Locate the cell with the specified text and output its [x, y] center coordinate. 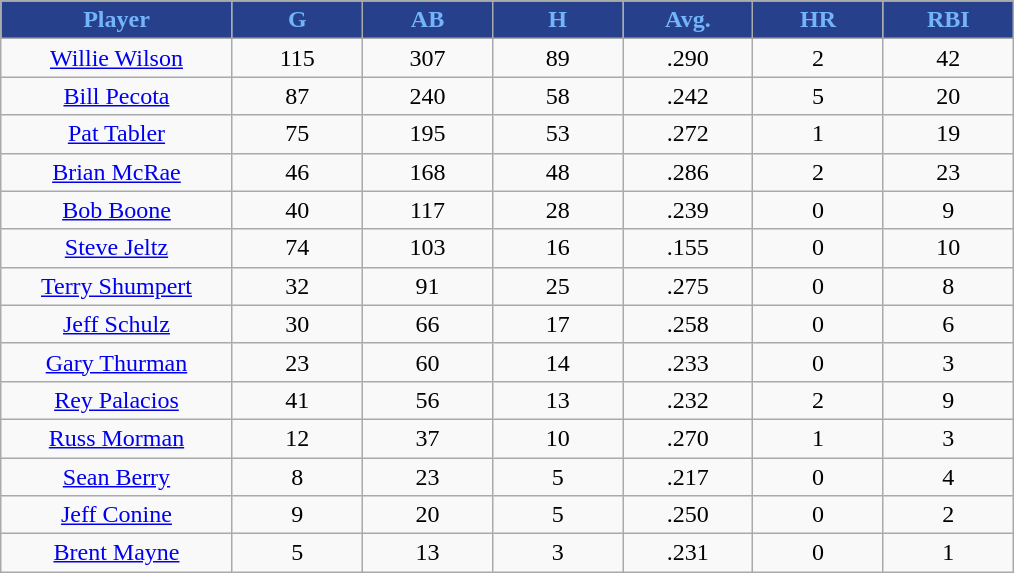
Brent Mayne [116, 553]
58 [558, 96]
60 [427, 362]
40 [297, 210]
H [558, 20]
Willie Wilson [116, 58]
25 [558, 286]
46 [297, 172]
4 [948, 477]
.270 [688, 438]
103 [427, 248]
16 [558, 248]
42 [948, 58]
AB [427, 20]
.233 [688, 362]
Rey Palacios [116, 400]
168 [427, 172]
75 [297, 134]
41 [297, 400]
.239 [688, 210]
66 [427, 324]
Player [116, 20]
Gary Thurman [116, 362]
Sean Berry [116, 477]
.258 [688, 324]
89 [558, 58]
Pat Tabler [116, 134]
117 [427, 210]
.231 [688, 553]
HR [818, 20]
87 [297, 96]
.286 [688, 172]
307 [427, 58]
.250 [688, 515]
.217 [688, 477]
30 [297, 324]
14 [558, 362]
Russ Morman [116, 438]
37 [427, 438]
RBI [948, 20]
.155 [688, 248]
115 [297, 58]
Bob Boone [116, 210]
12 [297, 438]
.272 [688, 134]
28 [558, 210]
6 [948, 324]
Bill Pecota [116, 96]
Avg. [688, 20]
48 [558, 172]
240 [427, 96]
17 [558, 324]
G [297, 20]
Jeff Conine [116, 515]
74 [297, 248]
.290 [688, 58]
.242 [688, 96]
Jeff Schulz [116, 324]
91 [427, 286]
56 [427, 400]
.275 [688, 286]
195 [427, 134]
53 [558, 134]
19 [948, 134]
Terry Shumpert [116, 286]
Brian McRae [116, 172]
32 [297, 286]
Steve Jeltz [116, 248]
.232 [688, 400]
